For the text-containing cell, return its midpoint in (x, y) coordinate format. 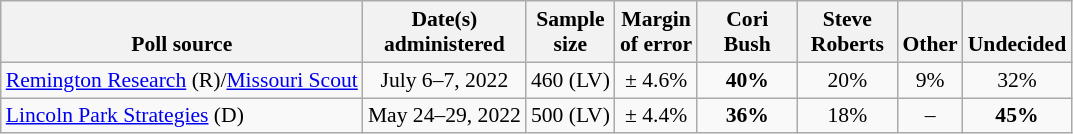
Date(s)administered (444, 32)
SteveRoberts (847, 32)
18% (847, 116)
± 4.6% (656, 80)
500 (LV) (570, 116)
36% (747, 116)
9% (930, 80)
Samplesize (570, 32)
Poll source (182, 32)
40% (747, 80)
460 (LV) (570, 80)
20% (847, 80)
Marginof error (656, 32)
July 6–7, 2022 (444, 80)
CoriBush (747, 32)
– (930, 116)
May 24–29, 2022 (444, 116)
Undecided (1017, 32)
Lincoln Park Strategies (D) (182, 116)
Remington Research (R)/Missouri Scout (182, 80)
45% (1017, 116)
Other (930, 32)
± 4.4% (656, 116)
32% (1017, 80)
